Extract the [X, Y] coordinate from the center of the cell holding the provided text.  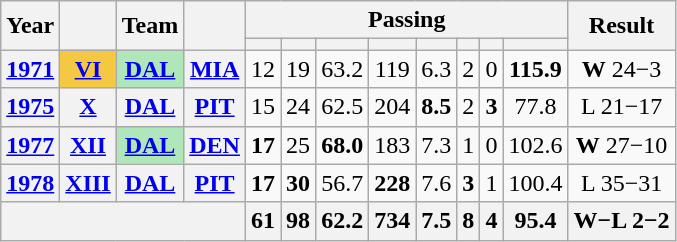
98 [298, 221]
62.2 [342, 221]
4 [492, 221]
734 [392, 221]
68.0 [342, 145]
102.6 [536, 145]
63.2 [342, 69]
L 35−31 [622, 183]
8 [468, 221]
1978 [30, 183]
1971 [30, 69]
8.5 [436, 107]
30 [298, 183]
183 [392, 145]
7.6 [436, 183]
12 [262, 69]
1977 [30, 145]
7.3 [436, 145]
Year [30, 26]
24 [298, 107]
228 [392, 183]
XIII [88, 183]
115.9 [536, 69]
61 [262, 221]
95.4 [536, 221]
Passing [406, 20]
62.5 [342, 107]
204 [392, 107]
119 [392, 69]
Team [150, 26]
VI [88, 69]
19 [298, 69]
L 21−17 [622, 107]
25 [298, 145]
W 24−3 [622, 69]
6.3 [436, 69]
X [88, 107]
77.8 [536, 107]
15 [262, 107]
100.4 [536, 183]
DEN [215, 145]
XII [88, 145]
56.7 [342, 183]
Result [622, 26]
MIA [215, 69]
7.5 [436, 221]
W−L 2−2 [622, 221]
W 27−10 [622, 145]
1975 [30, 107]
